For the text-containing cell, return its midpoint in (x, y) coordinate format. 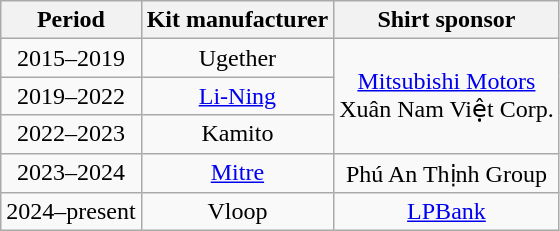
Period (71, 20)
Vloop (238, 212)
2024–present (71, 212)
Phú An Thịnh Group (446, 173)
LPBank (446, 212)
Mitre (238, 173)
2023–2024 (71, 173)
Shirt sponsor (446, 20)
Kamito (238, 134)
Ugether (238, 58)
2019–2022 (71, 96)
Kit manufacturer (238, 20)
Mitsubishi MotorsXuân Nam Việt Corp. (446, 96)
2015–2019 (71, 58)
Li-Ning (238, 96)
2022–2023 (71, 134)
